Return (X, Y) of the center of cell containing provided text 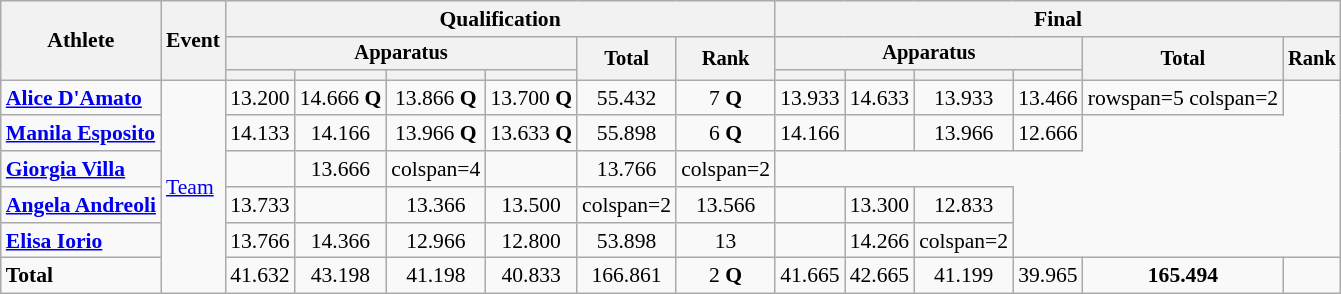
6 Q (726, 134)
55.898 (626, 134)
Team (193, 187)
39.965 (1048, 276)
13.300 (880, 205)
13.733 (260, 205)
42.665 (880, 276)
12.800 (531, 241)
7 Q (726, 98)
Elisa Iorio (81, 241)
165.494 (1184, 276)
53.898 (626, 241)
13.566 (726, 205)
55.432 (626, 98)
13.700 Q (531, 98)
Manila Esposito (81, 134)
Athlete (81, 40)
13.666 (341, 169)
41.665 (810, 276)
14.133 (260, 134)
166.861 (626, 276)
13.366 (436, 205)
13 (726, 241)
13.966 (964, 134)
13.866 Q (436, 98)
Qualification (500, 19)
41.632 (260, 276)
13.633 Q (531, 134)
Giorgia Villa (81, 169)
13.466 (1048, 98)
Alice D'Amato (81, 98)
13.200 (260, 98)
Angela Andreoli (81, 205)
14.366 (341, 241)
2 Q (726, 276)
14.666 Q (341, 98)
colspan=4 (436, 169)
14.266 (880, 241)
12.833 (964, 205)
rowspan=5 colspan=2 (1184, 98)
Final (1058, 19)
12.966 (436, 241)
41.198 (436, 276)
43.198 (341, 276)
41.199 (964, 276)
14.633 (880, 98)
13.500 (531, 205)
13.966 Q (436, 134)
12.666 (1048, 134)
Event (193, 40)
40.833 (531, 276)
